Detect which cell encompasses the target text, then output its (X, Y) center coordinate. 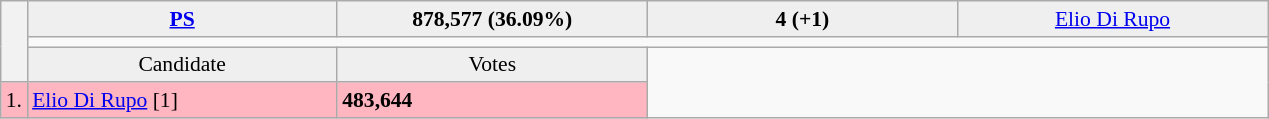
Elio Di Rupo [1] (182, 101)
4 (+1) (802, 19)
1. (14, 101)
Votes (492, 65)
878,577 (36.09%) (492, 19)
483,644 (492, 101)
PS (182, 19)
Candidate (182, 65)
Elio Di Rupo (1112, 19)
